For the text-containing cell, return its midpoint in (X, Y) coordinate format. 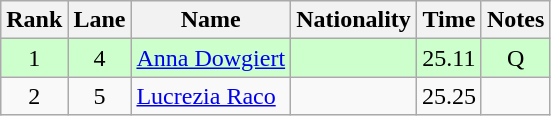
4 (100, 58)
5 (100, 96)
Q (515, 58)
25.11 (448, 58)
Notes (515, 20)
Lane (100, 20)
Nationality (354, 20)
Rank (34, 20)
Name (211, 20)
Time (448, 20)
2 (34, 96)
25.25 (448, 96)
Anna Dowgiert (211, 58)
Lucrezia Raco (211, 96)
1 (34, 58)
